From the cell containing the given text, extract its center point as [X, Y] coordinate. 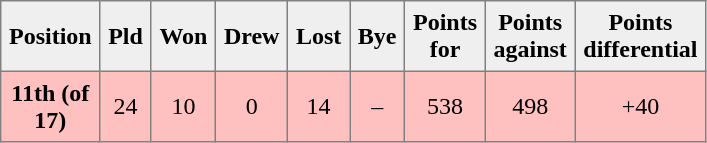
– [378, 106]
Points differential [640, 36]
538 [446, 106]
24 [126, 106]
Points for [446, 36]
Pld [126, 36]
Won [184, 36]
Points against [530, 36]
Bye [378, 36]
11th (of 17) [50, 106]
0 [252, 106]
Position [50, 36]
498 [530, 106]
14 [319, 106]
Lost [319, 36]
10 [184, 106]
Drew [252, 36]
+40 [640, 106]
